Return (X, Y) of the center of cell containing provided text 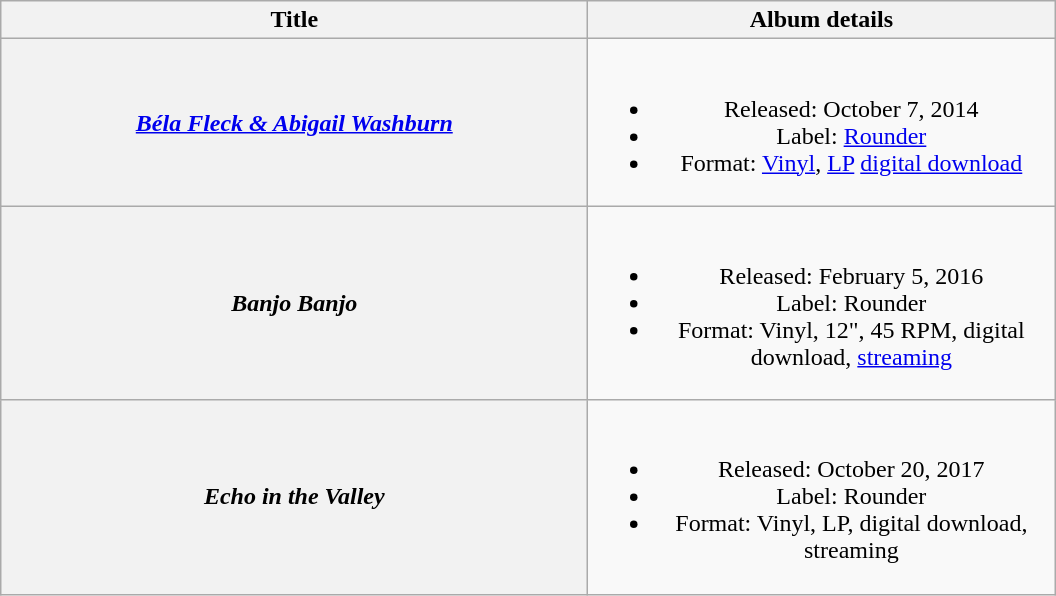
Released: February 5, 2016Label: RounderFormat: Vinyl, 12", 45 RPM, digital download, streaming (822, 303)
Béla Fleck & Abigail Washburn (294, 122)
Released: October 20, 2017Label: RounderFormat: Vinyl, LP, digital download, streaming (822, 497)
Released: October 7, 2014Label: RounderFormat: Vinyl, LP digital download (822, 122)
Album details (822, 20)
Banjo Banjo (294, 303)
Echo in the Valley (294, 497)
Title (294, 20)
